Identify which cell holds the provided text, then report its [X, Y] central coordinate. 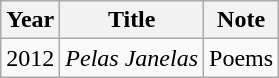
Pelas Janelas [132, 58]
Poems [242, 58]
Title [132, 20]
Note [242, 20]
2012 [30, 58]
Year [30, 20]
